Determine the (X, Y) coordinate at the center of the cell enclosing the given text.  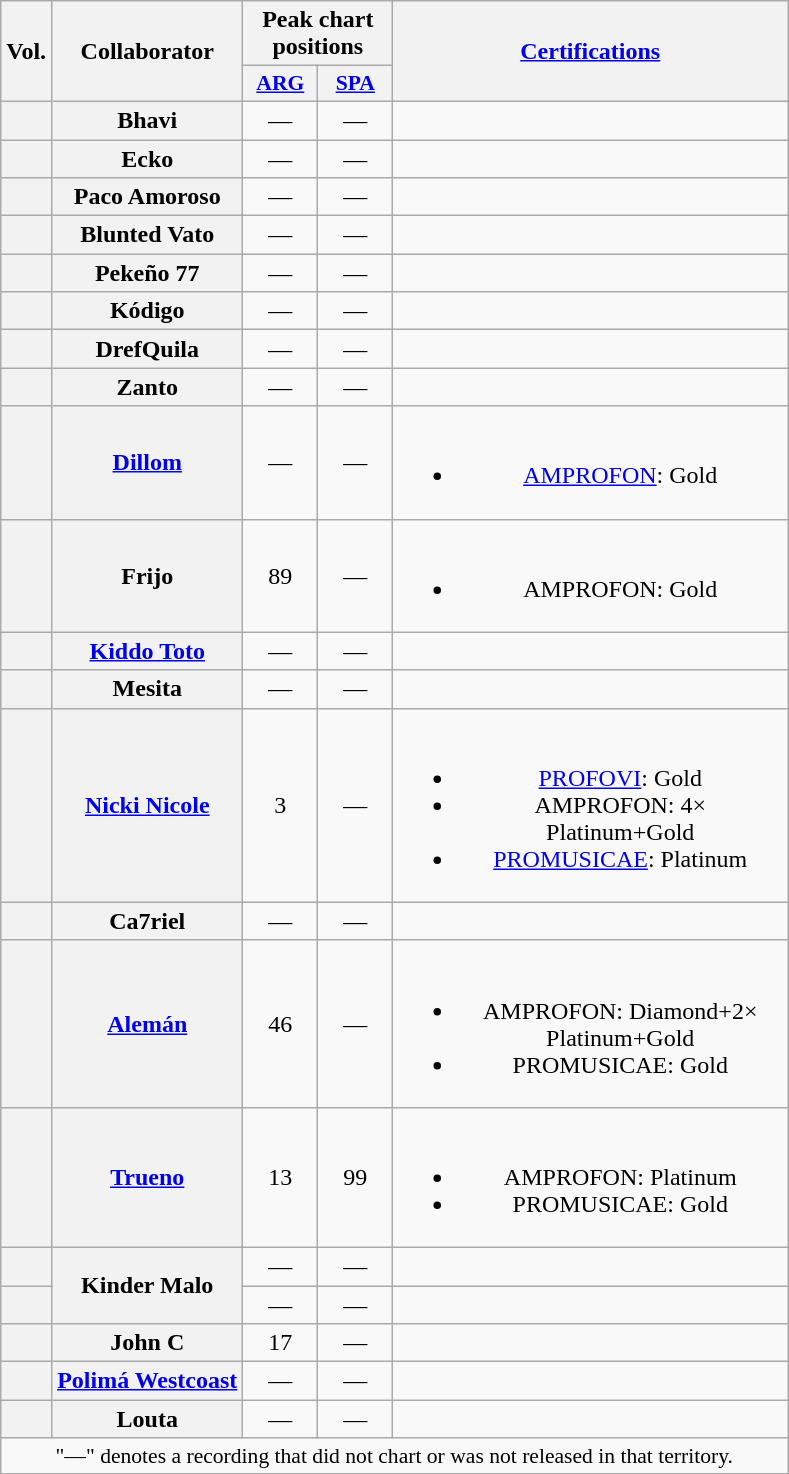
Mesita (148, 689)
Dillom (148, 462)
46 (280, 1024)
Kódigo (148, 311)
Alemán (148, 1024)
Kiddo Toto (148, 651)
3 (280, 805)
ARG (280, 84)
Polimá Westcoast (148, 1381)
Ca7riel (148, 921)
Vol. (26, 52)
Kinder Malo (148, 1285)
Paco Amoroso (148, 197)
DrefQuila (148, 349)
Peak chart positions (318, 34)
Ecko (148, 159)
17 (280, 1343)
Nicki Nicole (148, 805)
89 (280, 576)
PROFOVI: GoldAMPROFON: 4× Platinum+GoldPROMUSICAE: Platinum (590, 805)
AMPROFON: Diamond+2× Platinum+GoldPROMUSICAE: Gold (590, 1024)
13 (280, 1177)
99 (356, 1177)
Blunted Vato (148, 235)
SPA (356, 84)
AMPROFON: PlatinumPROMUSICAE: Gold (590, 1177)
Certifications (590, 52)
Trueno (148, 1177)
Frijo (148, 576)
Louta (148, 1419)
Collaborator (148, 52)
Bhavi (148, 120)
"—" denotes a recording that did not chart or was not released in that territory. (394, 1456)
Zanto (148, 387)
John C (148, 1343)
Pekeño 77 (148, 273)
